Capture the cell that displays the provided text and extract its [X, Y] central coordinate. 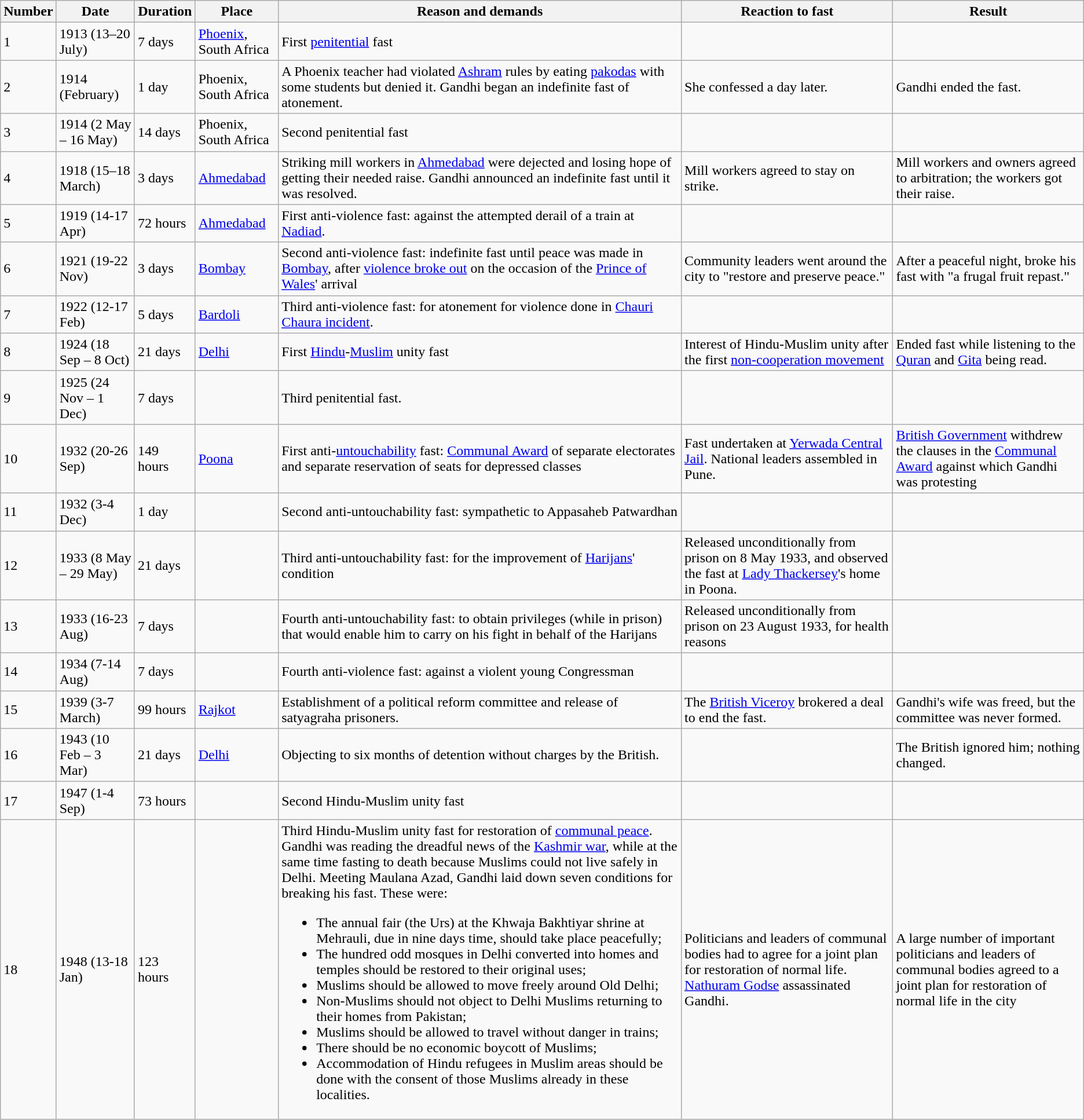
1947 (1-4 Sep) [95, 800]
14 days [164, 132]
2 [28, 87]
17 [28, 800]
Number [28, 12]
1939 (3-7 March) [95, 710]
10 [28, 459]
Result [988, 12]
1924 (18 Sep – 8 Oct) [95, 352]
6 [28, 269]
73 hours [164, 800]
149 hours [164, 459]
Second penitential fast [480, 132]
First anti-untouchability fast: Communal Award of separate electorates and separate reservation of seats for depressed classes [480, 459]
Politicians and leaders of communal bodies had to agree for a joint plan for restoration of normal life. Nathuram Godse assassinated Gandhi. [788, 969]
She confessed a day later. [788, 87]
Establishment of a political reform committee and release of satyagraha prisoners. [480, 710]
1914 (February) [95, 87]
1933 (16-23 Aug) [95, 627]
Fourth anti-untouchability fast: to obtain privileges (while in prison) that would enable him to carry on his fight in behalf of the Harijans [480, 627]
18 [28, 969]
Community leaders went around the city to "restore and preserve peace." [788, 269]
1913 (13–20 July) [95, 42]
1925 (24 Nov – 1 Dec) [95, 397]
First anti-violence fast: against the attempted derail of a train at Nadiad. [480, 224]
Objecting to six months of detention without charges by the British. [480, 755]
Second anti-untouchability fast: sympathetic to Appasaheb Patwardhan [480, 512]
1918 (15–18 March) [95, 178]
Place [236, 12]
Reason and demands [480, 12]
8 [28, 352]
Released unconditionally from prison on 8 May 1933, and observed the fast at Lady Thackersey's home in Poona. [788, 565]
99 hours [164, 710]
13 [28, 627]
1932 (3-4 Dec) [95, 512]
Fourth anti-violence fast: against a violent young Congressman [480, 672]
Released unconditionally from prison on 23 August 1933, for health reasons [788, 627]
First penitential fast [480, 42]
Poona [236, 459]
Duration [164, 12]
72 hours [164, 224]
15 [28, 710]
1932 (20-26 Sep) [95, 459]
Third anti-untouchability fast: for the improvement of Harijans' condition [480, 565]
9 [28, 397]
1933 (8 May – 29 May) [95, 565]
1943 (10 Feb – 3 Mar) [95, 755]
Bombay [236, 269]
5 days [164, 314]
First Hindu-Muslim unity fast [480, 352]
11 [28, 512]
Bardoli [236, 314]
123 hours [164, 969]
Gandhi's wife was freed, but the committee was never formed. [988, 710]
Fast undertaken at Yerwada Central Jail. National leaders assembled in Pune. [788, 459]
Second anti-violence fast: indefinite fast until peace was made in Bombay, after violence broke out on the occasion of the Prince of Wales' arrival [480, 269]
Third anti-violence fast: for atonement for violence done in Chauri Chaura incident. [480, 314]
12 [28, 565]
The British Viceroy brokered a deal to end the fast. [788, 710]
1 [28, 42]
Rajkot [236, 710]
1919 (14-17 Apr) [95, 224]
4 [28, 178]
7 [28, 314]
1934 (7-14 Aug) [95, 672]
British Government withdrew the clauses in the Communal Award against which Gandhi was protesting [988, 459]
1948 (13-18 Jan) [95, 969]
14 [28, 672]
A large number of important politicians and leaders of communal bodies agreed to a joint plan for restoration of normal life in the city [988, 969]
Third penitential fast. [480, 397]
After a peaceful night, broke his fast with "a frugal fruit repast." [988, 269]
Ended fast while listening to the Quran and Gita being read. [988, 352]
Mill workers agreed to stay on strike. [788, 178]
16 [28, 755]
5 [28, 224]
1922 (12-17 Feb) [95, 314]
3 [28, 132]
1914 (2 May – 16 May) [95, 132]
Date [95, 12]
The British ignored him; nothing changed. [988, 755]
Gandhi ended the fast. [988, 87]
1921 (19-22 Nov) [95, 269]
A Phoenix teacher had violated Ashram rules by eating pakodas with some students but denied it. Gandhi began an indefinite fast of atonement. [480, 87]
Second Hindu-Muslim unity fast [480, 800]
Reaction to fast [788, 12]
Interest of Hindu-Muslim unity after the first non-cooperation movement [788, 352]
Mill workers and owners agreed to arbitration; the workers got their raise. [988, 178]
